Determine the [X, Y] coordinate at the center of the cell enclosing the given text.  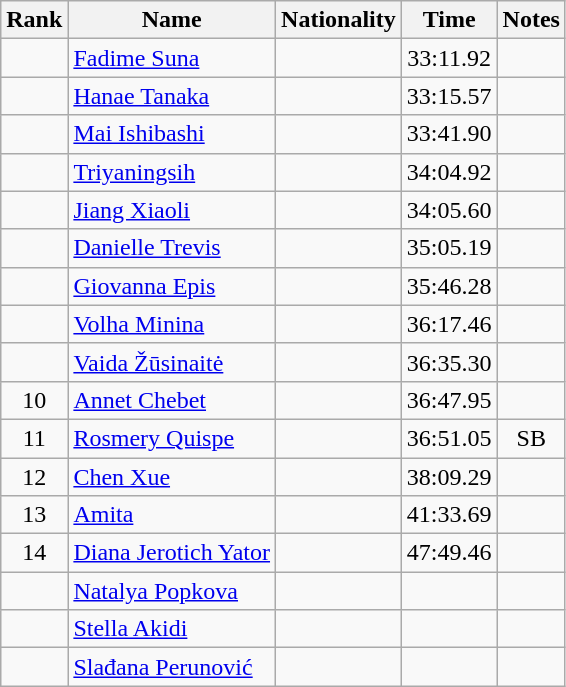
12 [34, 477]
Vaida Žūsinaitė [172, 362]
14 [34, 553]
Nationality [339, 20]
Fadime Suna [172, 58]
33:41.90 [449, 134]
36:35.30 [449, 362]
Natalya Popkova [172, 591]
34:05.60 [449, 210]
Stella Akidi [172, 629]
Slađana Perunović [172, 667]
36:51.05 [449, 438]
10 [34, 400]
Mai Ishibashi [172, 134]
35:05.19 [449, 248]
33:11.92 [449, 58]
11 [34, 438]
Chen Xue [172, 477]
Time [449, 20]
Jiang Xiaoli [172, 210]
Diana Jerotich Yator [172, 553]
Hanae Tanaka [172, 96]
36:17.46 [449, 324]
47:49.46 [449, 553]
13 [34, 515]
Triyaningsih [172, 172]
34:04.92 [449, 172]
Notes [531, 20]
Danielle Trevis [172, 248]
36:47.95 [449, 400]
33:15.57 [449, 96]
SB [531, 438]
38:09.29 [449, 477]
Amita [172, 515]
35:46.28 [449, 286]
Rosmery Quispe [172, 438]
41:33.69 [449, 515]
Giovanna Epis [172, 286]
Annet Chebet [172, 400]
Name [172, 20]
Rank [34, 20]
Volha Minina [172, 324]
